Output the [x, y] coordinate of the center of the cell containing the given text.  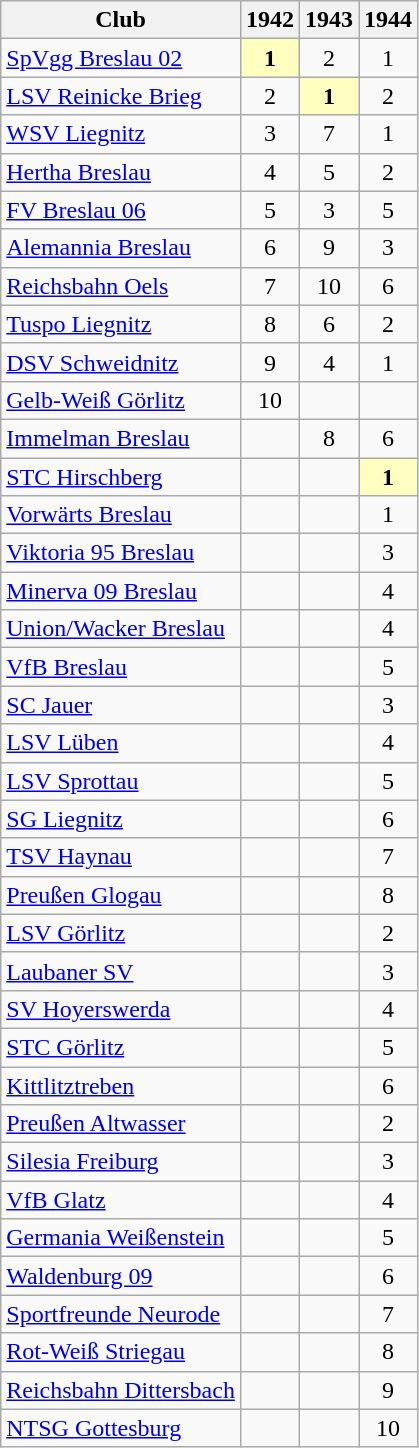
Minerva 09 Breslau [121, 591]
Kittlitztreben [121, 1085]
Hertha Breslau [121, 172]
Union/Wacker Breslau [121, 629]
LSV Reinicke Brieg [121, 96]
Alemannia Breslau [121, 248]
VfB Glatz [121, 1200]
1942 [270, 20]
1943 [328, 20]
Germania Weißenstein [121, 1238]
Immelman Breslau [121, 438]
SC Jauer [121, 705]
SG Liegnitz [121, 819]
Silesia Freiburg [121, 1162]
Gelb-Weiß Görlitz [121, 400]
Vorwärts Breslau [121, 515]
Reichsbahn Oels [121, 286]
STC Görlitz [121, 1047]
LSV Lüben [121, 743]
WSV Liegnitz [121, 134]
SpVgg Breslau 02 [121, 58]
Club [121, 20]
VfB Breslau [121, 667]
Waldenburg 09 [121, 1276]
Laubaner SV [121, 971]
Preußen Altwasser [121, 1124]
LSV Görlitz [121, 933]
FV Breslau 06 [121, 210]
DSV Schweidnitz [121, 362]
Preußen Glogau [121, 895]
TSV Haynau [121, 857]
Tuspo Liegnitz [121, 324]
1944 [388, 20]
LSV Sprottau [121, 781]
STC Hirschberg [121, 477]
Reichsbahn Dittersbach [121, 1390]
Viktoria 95 Breslau [121, 553]
Sportfreunde Neurode [121, 1314]
SV Hoyerswerda [121, 1009]
Rot-Weiß Striegau [121, 1352]
NTSG Gottesburg [121, 1428]
